From the cell containing the given text, extract its center point as (X, Y) coordinate. 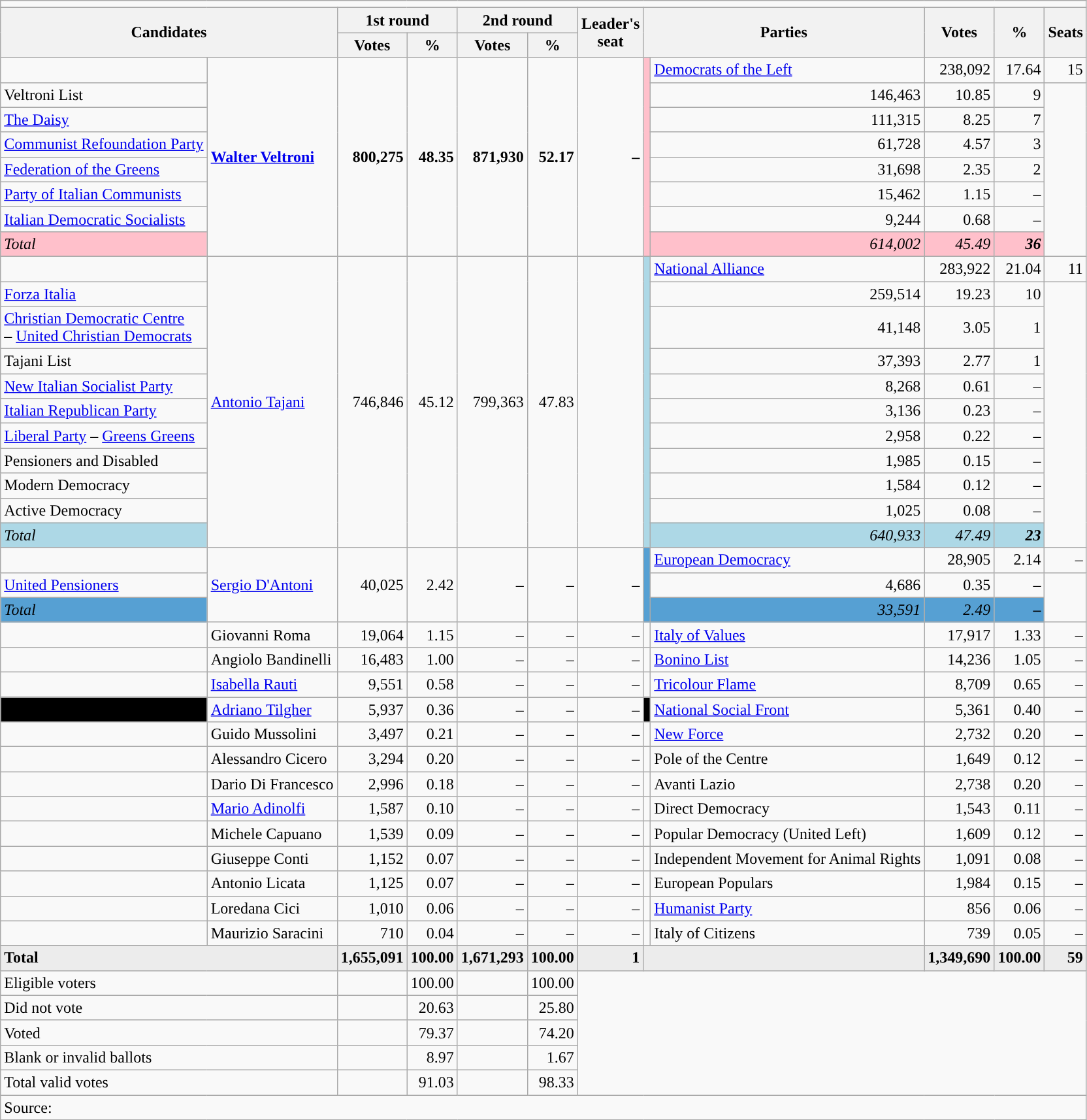
Tricolour Flame (788, 684)
0.04 (432, 933)
Liberal Party – Greens Greens (104, 436)
Isabella Rauti (272, 684)
9,551 (372, 684)
1,609 (959, 834)
0.05 (1019, 933)
European Democracy (788, 560)
Christian Democratic Centre – United Christian Democrats (104, 328)
1,985 (788, 461)
2.42 (432, 585)
45.12 (432, 402)
Party of Italian Communists (104, 194)
47.83 (553, 402)
1,984 (959, 883)
National Alliance (788, 269)
Federation of the Greens (104, 169)
1,543 (959, 809)
1,091 (959, 859)
New Force (788, 734)
111,315 (788, 120)
3,136 (788, 411)
Pole of the Centre (788, 759)
710 (372, 933)
Italy of Values (788, 634)
2.49 (959, 610)
146,463 (788, 95)
45.49 (959, 244)
746,846 (372, 402)
Direct Democracy (788, 809)
52.17 (553, 157)
1.05 (1019, 659)
1.67 (553, 1057)
Source: (543, 1108)
0.21 (432, 734)
1,125 (372, 883)
Popular Democracy (United Left) (788, 834)
33,591 (788, 610)
91.03 (432, 1082)
Giovanni Roma (272, 634)
Antonio Tajani (272, 402)
8.25 (959, 120)
Angiolo Bandinelli (272, 659)
0.35 (959, 585)
59 (1065, 958)
21.04 (1019, 269)
37,393 (788, 361)
40,025 (372, 585)
8,268 (788, 386)
1,025 (788, 510)
614,002 (788, 244)
1,152 (372, 859)
Forza Italia (104, 293)
19,064 (372, 634)
16,483 (372, 659)
2,732 (959, 734)
15,462 (788, 194)
1.00 (432, 659)
Did not vote (169, 1008)
European Populars (788, 883)
3.05 (959, 328)
Veltroni List (104, 95)
259,514 (788, 293)
19.23 (959, 293)
799,363 (493, 402)
Candidates (169, 33)
2,958 (788, 436)
Eligible voters (169, 983)
0.09 (432, 834)
28,905 (959, 560)
2nd round (517, 20)
0.11 (1019, 809)
0.58 (432, 684)
5,937 (372, 709)
The Daisy (104, 120)
23 (1019, 535)
Giuseppe Conti (272, 859)
98.33 (553, 1082)
Total valid votes (169, 1082)
25.80 (553, 1008)
Leader'sseat (610, 33)
1,584 (788, 486)
Seats (1065, 33)
20.63 (432, 1008)
8.97 (432, 1057)
3 (1019, 144)
5,361 (959, 709)
1,649 (959, 759)
10 (1019, 293)
1,587 (372, 809)
Tajani List (104, 361)
238,092 (959, 70)
Voted (169, 1032)
640,933 (788, 535)
2,996 (372, 784)
2 (1019, 169)
Michele Capuano (272, 834)
17,917 (959, 634)
Guido Mussolini (272, 734)
Pensioners and Disabled (104, 461)
0.36 (432, 709)
61,728 (788, 144)
11 (1065, 269)
856 (959, 908)
Italian Democratic Socialists (104, 219)
1,539 (372, 834)
48.35 (432, 157)
Italian Republican Party (104, 411)
31,698 (788, 169)
15 (1065, 70)
0.18 (432, 784)
283,922 (959, 269)
Dario Di Francesco (272, 784)
4,686 (788, 585)
79.37 (432, 1032)
Avanti Lazio (788, 784)
2,738 (959, 784)
Bonino List (788, 659)
1.33 (1019, 634)
8,709 (959, 684)
Communist Refoundation Party (104, 144)
2.14 (1019, 560)
17.64 (1019, 70)
Adriano Tilgher (272, 709)
Humanist Party (788, 908)
Antonio Licata (272, 883)
New Italian Socialist Party (104, 386)
Parties (784, 33)
3,294 (372, 759)
Democrats of the Left (788, 70)
9 (1019, 95)
9,244 (788, 219)
14,236 (959, 659)
1,349,690 (959, 958)
Italy of Citizens (788, 933)
47.49 (959, 535)
74.20 (553, 1032)
1st round (397, 20)
3,497 (372, 734)
United Pensioners (104, 585)
871,930 (493, 157)
Loredana Cici (272, 908)
Active Democracy (104, 510)
0.23 (959, 411)
4.57 (959, 144)
National Social Front (788, 709)
Walter Veltroni (272, 157)
Independent Movement for Animal Rights (788, 859)
1,010 (372, 908)
Maurizio Saracini (272, 933)
2.77 (959, 361)
0.22 (959, 436)
10.85 (959, 95)
1,671,293 (493, 958)
0.61 (959, 386)
0.65 (1019, 684)
Mario Adinolfi (272, 809)
800,275 (372, 157)
2.35 (959, 169)
41,148 (788, 328)
1,655,091 (372, 958)
0.68 (959, 219)
739 (959, 933)
0.10 (432, 809)
Blank or invalid ballots (169, 1057)
7 (1019, 120)
36 (1019, 244)
0.40 (1019, 709)
Sergio D'Antoni (272, 585)
Modern Democracy (104, 486)
Alessandro Cicero (272, 759)
